Determine the [x, y] coordinate at the center of the cell enclosing the given text.  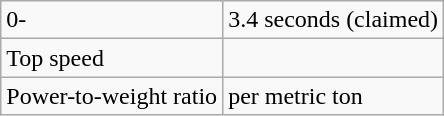
3.4 seconds (claimed) [334, 20]
Power-to-weight ratio [112, 96]
per metric ton [334, 96]
0- [112, 20]
Top speed [112, 58]
